Scan for the cell matching the given text and deliver its [x, y] coordinate at center. 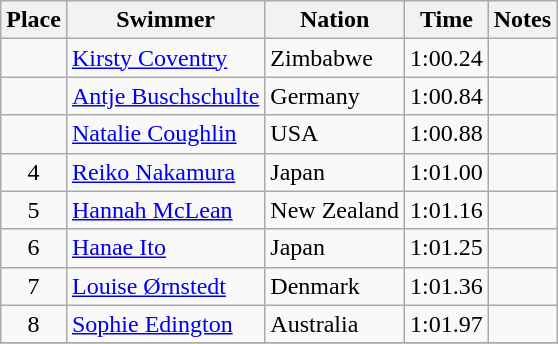
1:01.00 [446, 172]
USA [335, 134]
1:00.88 [446, 134]
Natalie Coughlin [165, 134]
7 [34, 286]
Time [446, 20]
Louise Ørnstedt [165, 286]
Kirsty Coventry [165, 58]
4 [34, 172]
Antje Buschschulte [165, 96]
New Zealand [335, 210]
6 [34, 248]
Sophie Edington [165, 324]
Australia [335, 324]
5 [34, 210]
Hanae Ito [165, 248]
Hannah McLean [165, 210]
1:01.97 [446, 324]
Swimmer [165, 20]
Place [34, 20]
1:01.25 [446, 248]
1:01.16 [446, 210]
Nation [335, 20]
Germany [335, 96]
8 [34, 324]
Reiko Nakamura [165, 172]
1:01.36 [446, 286]
Zimbabwe [335, 58]
Denmark [335, 286]
Notes [522, 20]
1:00.24 [446, 58]
1:00.84 [446, 96]
